Find where the given text appears and provide that cell's center as [x, y] coordinate. 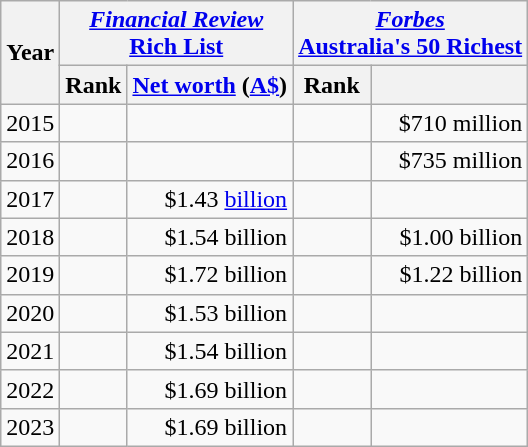
$1.53 billion [210, 313]
2022 [30, 389]
ForbesAustralia's 50 Richest [410, 34]
2021 [30, 351]
$1.72 billion [210, 275]
Net worth (A$) [210, 85]
2023 [30, 427]
2019 [30, 275]
$1.22 billion [450, 275]
$710 million [450, 123]
2020 [30, 313]
$1.00 billion [450, 237]
2017 [30, 199]
Financial ReviewRich List [176, 34]
$1.43 billion [210, 199]
2016 [30, 161]
2015 [30, 123]
Year [30, 52]
2018 [30, 237]
$735 million [450, 161]
